From the cell containing the given text, extract its center point as (X, Y) coordinate. 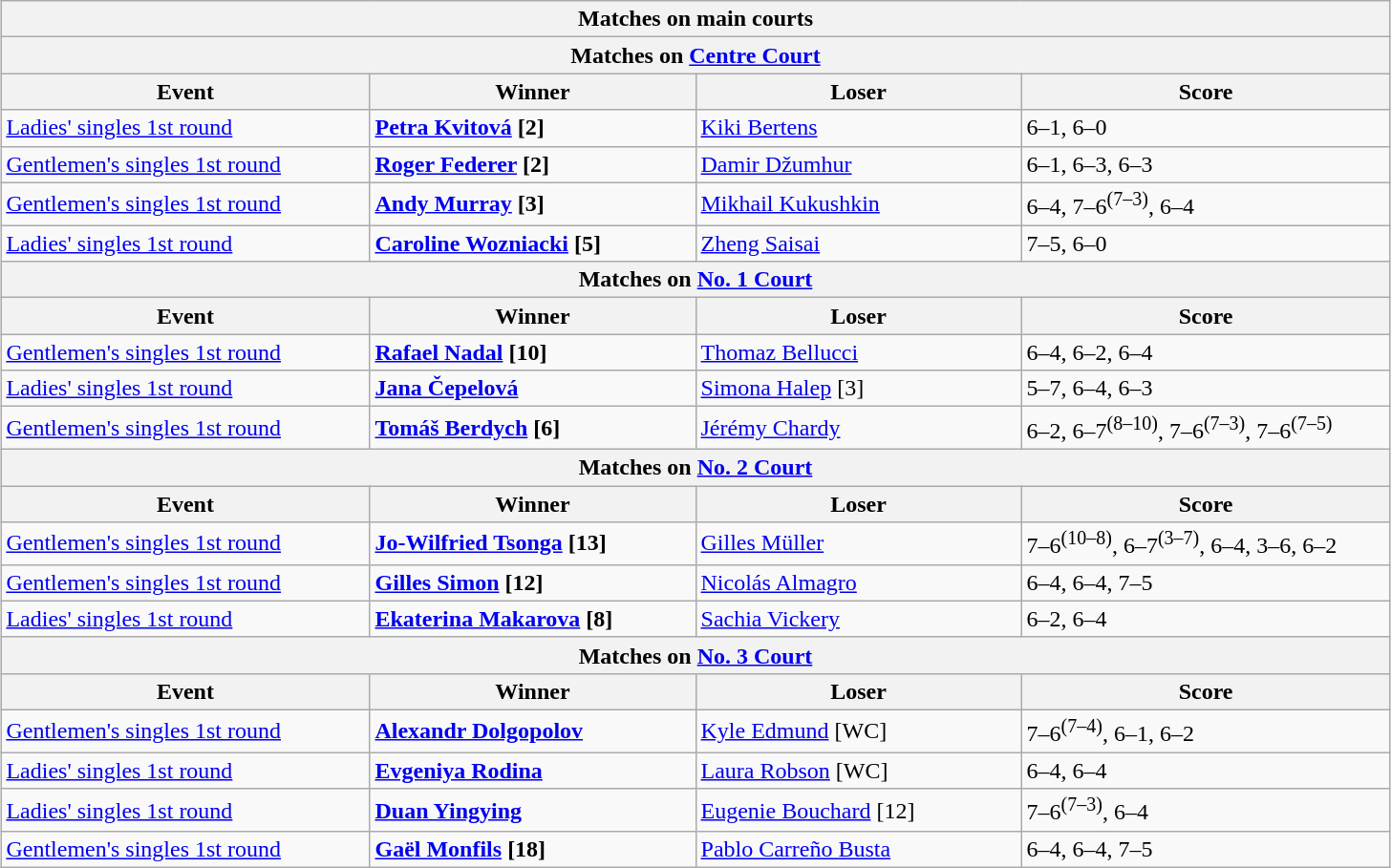
Laura Robson [WC] (858, 771)
6–4, 6–4 (1206, 771)
Evgeniya Rodina (533, 771)
Gaël Monfils [18] (533, 850)
Gilles Müller (858, 544)
Damir Džumhur (858, 164)
Nicolás Almagro (858, 582)
7–6(7–4), 6–1, 6–2 (1206, 731)
Ekaterina Makarova [8] (533, 619)
Petra Kvitová [2] (533, 128)
Matches on main courts (695, 19)
7–6(7–3), 6–4 (1206, 810)
6–1, 6–3, 6–3 (1206, 164)
Matches on No. 3 Court (695, 655)
Roger Federer [2] (533, 164)
Jo-Wilfried Tsonga [13] (533, 544)
6–4, 7–6(7–3), 6–4 (1206, 204)
Matches on No. 2 Court (695, 467)
Zheng Saisai (858, 243)
Andy Murray [3] (533, 204)
Matches on No. 1 Court (695, 280)
6–1, 6–0 (1206, 128)
Pablo Carreño Busta (858, 850)
Eugenie Bouchard [12] (858, 810)
7–5, 6–0 (1206, 243)
Caroline Wozniacki [5] (533, 243)
Jérémy Chardy (858, 428)
Gilles Simon [12] (533, 582)
Simona Halep [3] (858, 389)
Tomáš Berdych [6] (533, 428)
Matches on Centre Court (695, 55)
Thomaz Bellucci (858, 352)
5–7, 6–4, 6–3 (1206, 389)
Sachia Vickery (858, 619)
Kyle Edmund [WC] (858, 731)
6–2, 6–7(8–10), 7–6(7–3), 7–6(7–5) (1206, 428)
Duan Yingying (533, 810)
Alexandr Dolgopolov (533, 731)
Kiki Bertens (858, 128)
6–4, 6–2, 6–4 (1206, 352)
7–6(10–8), 6–7(3–7), 6–4, 3–6, 6–2 (1206, 544)
6–2, 6–4 (1206, 619)
Mikhail Kukushkin (858, 204)
Rafael Nadal [10] (533, 352)
Jana Čepelová (533, 389)
